Locate the cell with the specified text and output its (X, Y) center coordinate. 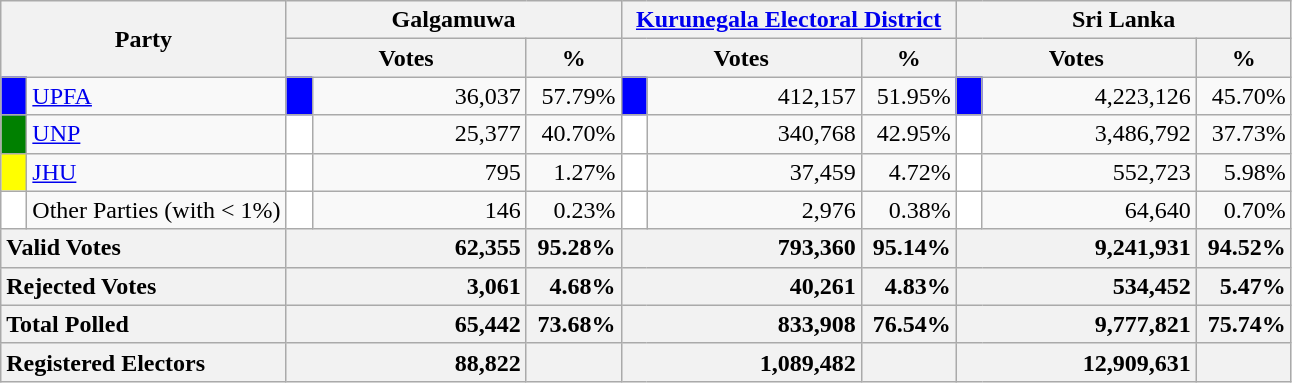
3,486,792 (1089, 134)
95.28% (574, 248)
9,241,931 (1076, 248)
UNP (156, 134)
95.14% (908, 248)
25,377 (419, 134)
51.95% (908, 96)
JHU (156, 172)
36,037 (419, 96)
2,976 (754, 210)
94.52% (1244, 248)
3,061 (406, 286)
64,640 (1089, 210)
Total Polled (144, 324)
0.23% (574, 210)
4.68% (574, 286)
42.95% (908, 134)
37.73% (1244, 134)
833,908 (741, 324)
37,459 (754, 172)
5.47% (1244, 286)
12,909,631 (1076, 362)
4,223,126 (1089, 96)
Valid Votes (144, 248)
534,452 (1076, 286)
146 (419, 210)
0.38% (908, 210)
Kurunegala Electoral District (788, 20)
Party (144, 39)
88,822 (406, 362)
9,777,821 (1076, 324)
40,261 (741, 286)
340,768 (754, 134)
45.70% (1244, 96)
552,723 (1089, 172)
75.74% (1244, 324)
73.68% (574, 324)
Sri Lanka (1124, 20)
1.27% (574, 172)
76.54% (908, 324)
Galgamuwa (454, 20)
795 (419, 172)
Rejected Votes (144, 286)
793,360 (741, 248)
4.72% (908, 172)
57.79% (574, 96)
5.98% (1244, 172)
65,442 (406, 324)
412,157 (754, 96)
62,355 (406, 248)
Registered Electors (144, 362)
4.83% (908, 286)
1,089,482 (741, 362)
UPFA (156, 96)
Other Parties (with < 1%) (156, 210)
40.70% (574, 134)
0.70% (1244, 210)
